Detect which cell encompasses the target text, then output its [X, Y] center coordinate. 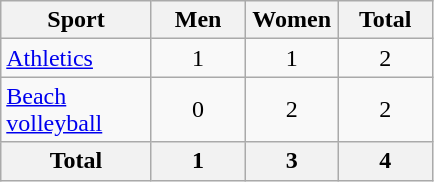
0 [198, 110]
Athletics [76, 58]
Men [198, 20]
4 [385, 161]
Sport [76, 20]
Beach volleyball [76, 110]
3 [292, 161]
Women [292, 20]
